Capture the cell that displays the provided text and extract its (x, y) central coordinate. 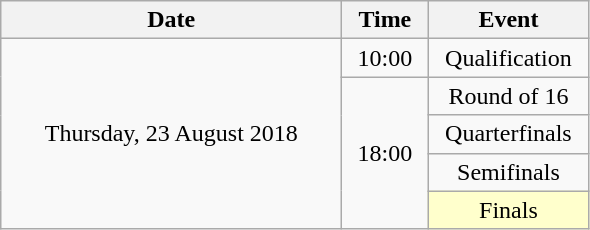
18:00 (385, 153)
10:00 (385, 58)
Date (172, 20)
Qualification (508, 58)
Event (508, 20)
Time (385, 20)
Semifinals (508, 172)
Finals (508, 210)
Thursday, 23 August 2018 (172, 134)
Round of 16 (508, 96)
Quarterfinals (508, 134)
